Scan for the cell matching the given text and deliver its [X, Y] coordinate at center. 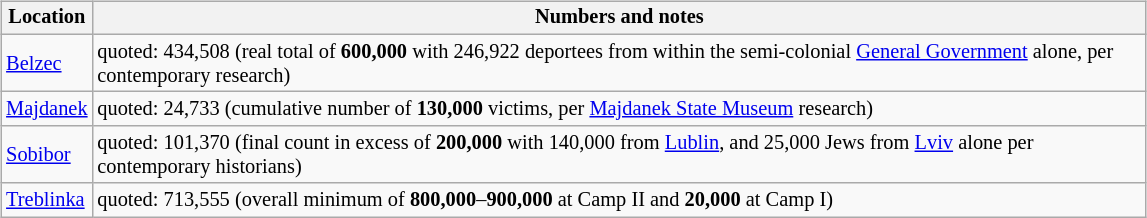
Numbers and notes [619, 18]
Location [46, 18]
quoted: 713,555 (overall minimum of 800,000–900,000 at Camp II and 20,000 at Camp I) [619, 200]
Sobibor [46, 155]
Majdanek [46, 109]
quoted: 101,370 (final count in excess of 200,000 with 140,000 from Lublin, and 25,000 Jews from Lviv alone per contemporary historians) [619, 155]
quoted: 24,733 (cumulative number of 130,000 victims, per Majdanek State Museum research) [619, 109]
Treblinka [46, 200]
Belzec [46, 63]
quoted: 434,508 (real total of 600,000 with 246,922 deportees from within the semi-colonial General Government alone, per contemporary research) [619, 63]
